For the text-containing cell, return its midpoint in [x, y] coordinate format. 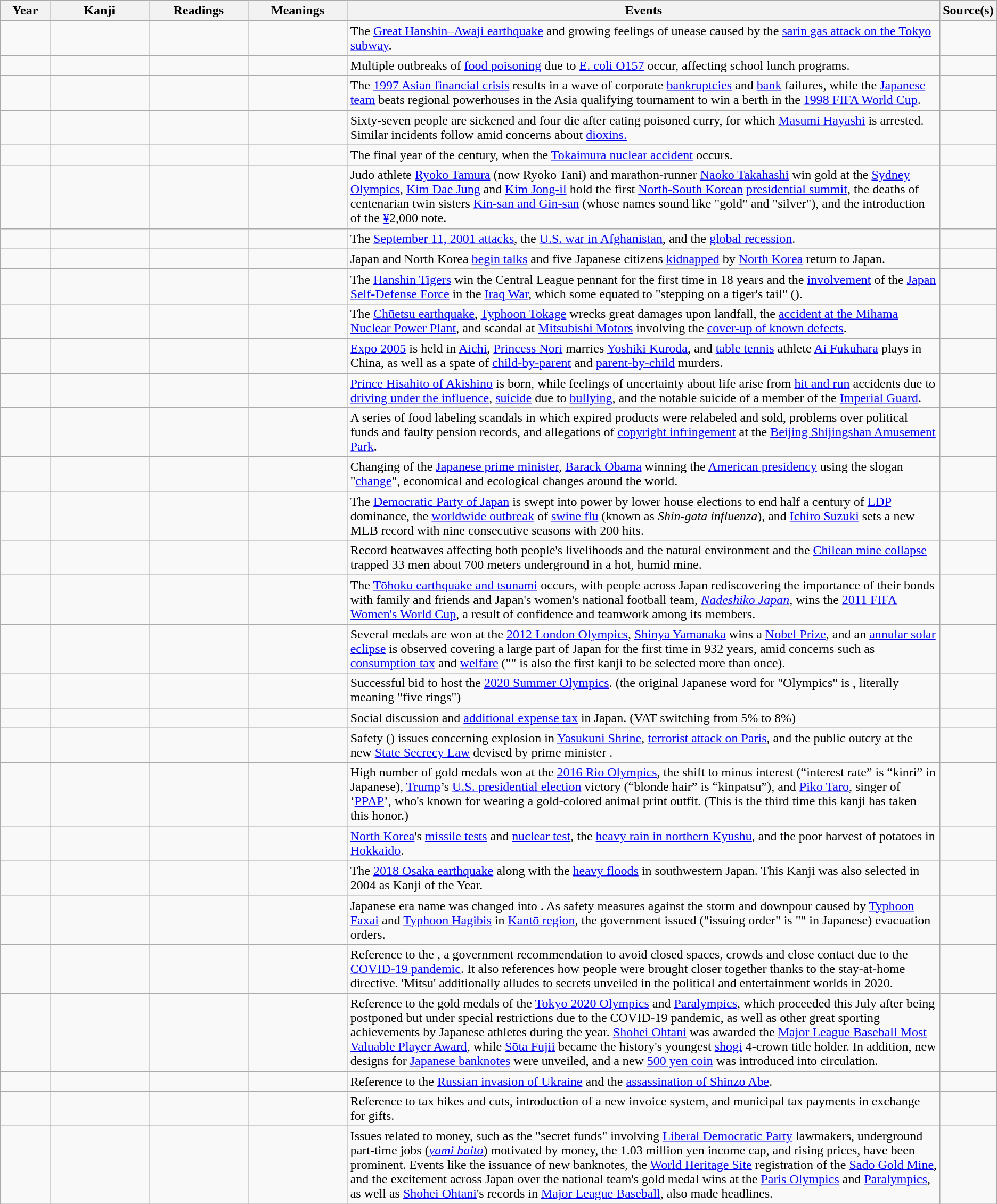
Meanings [298, 11]
Source(s) [968, 11]
Kanji [100, 11]
The final year of the century, when the Tokaimura nuclear accident occurs. [643, 155]
Reference to the Russian invasion of Ukraine and the assassination of Shinzo Abe. [643, 1082]
Multiple outbreaks of food poisoning due to E. coli O157 occur, affecting school lunch programs. [643, 65]
Readings [199, 11]
Reference to tax hikes and cuts, introduction of a new invoice system, and municipal tax payments in exchange for gifts. [643, 1109]
North Korea's missile tests and nuclear test, the heavy rain in northern Kyushu, and the poor harvest of potatoes in Hokkaido. [643, 843]
The 2018 Osaka earthquake along with the heavy floods in southwestern Japan. This Kanji was also selected in 2004 as Kanji of the Year. [643, 878]
Japan and North Korea begin talks and five Japanese citizens kidnapped by North Korea return to Japan. [643, 259]
The Great Hanshin–Awaji earthquake and growing feelings of unease caused by the sarin gas attack on the Tokyo subway. [643, 38]
Social discussion and additional expense tax in Japan. (VAT switching from 5% to 8%) [643, 718]
Events [643, 11]
Year [26, 11]
The September 11, 2001 attacks, the U.S. war in Afghanistan, and the global recession. [643, 239]
Successful bid to host the 2020 Summer Olympics. (the original Japanese word for "Olympics" is , literally meaning "five rings") [643, 690]
